Search for the cell housing the specified text and yield its (X, Y) center coordinate. 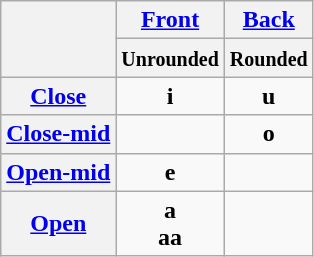
e (170, 172)
i (170, 96)
u (268, 96)
Close-mid (58, 134)
Close (58, 96)
Back (268, 20)
Open-mid (58, 172)
Open (58, 224)
a aa (170, 224)
Rounded (268, 58)
o (268, 134)
Front (170, 20)
Unrounded (170, 58)
